Provide the [X, Y] coordinate of the cell's center where the given text is located.  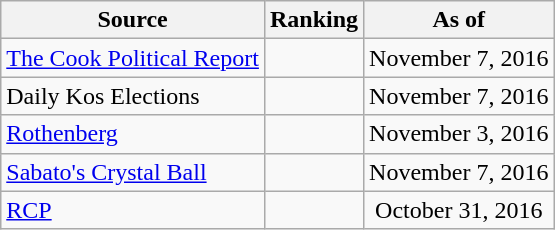
RCP [133, 210]
The Cook Political Report [133, 58]
As of [459, 20]
November 3, 2016 [459, 134]
Daily Kos Elections [133, 96]
Rothenberg [133, 134]
Ranking [314, 20]
Source [133, 20]
October 31, 2016 [459, 210]
Sabato's Crystal Ball [133, 172]
